Identify which cell holds the provided text, then report its (X, Y) central coordinate. 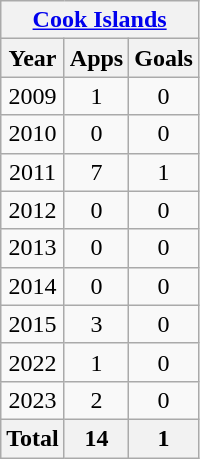
14 (96, 438)
Year (33, 58)
7 (96, 172)
Goals (164, 58)
2022 (33, 362)
2023 (33, 400)
2014 (33, 286)
Cook Islands (100, 20)
3 (96, 324)
2010 (33, 134)
2009 (33, 96)
2013 (33, 248)
Apps (96, 58)
2015 (33, 324)
2011 (33, 172)
Total (33, 438)
2 (96, 400)
2012 (33, 210)
